Return the [x, y] coordinate for the center point of the cell that contains the specified text.  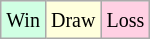
Loss [126, 20]
Draw [72, 20]
Win [24, 20]
